Extract the (x, y) coordinate from the center of the cell holding the provided text.  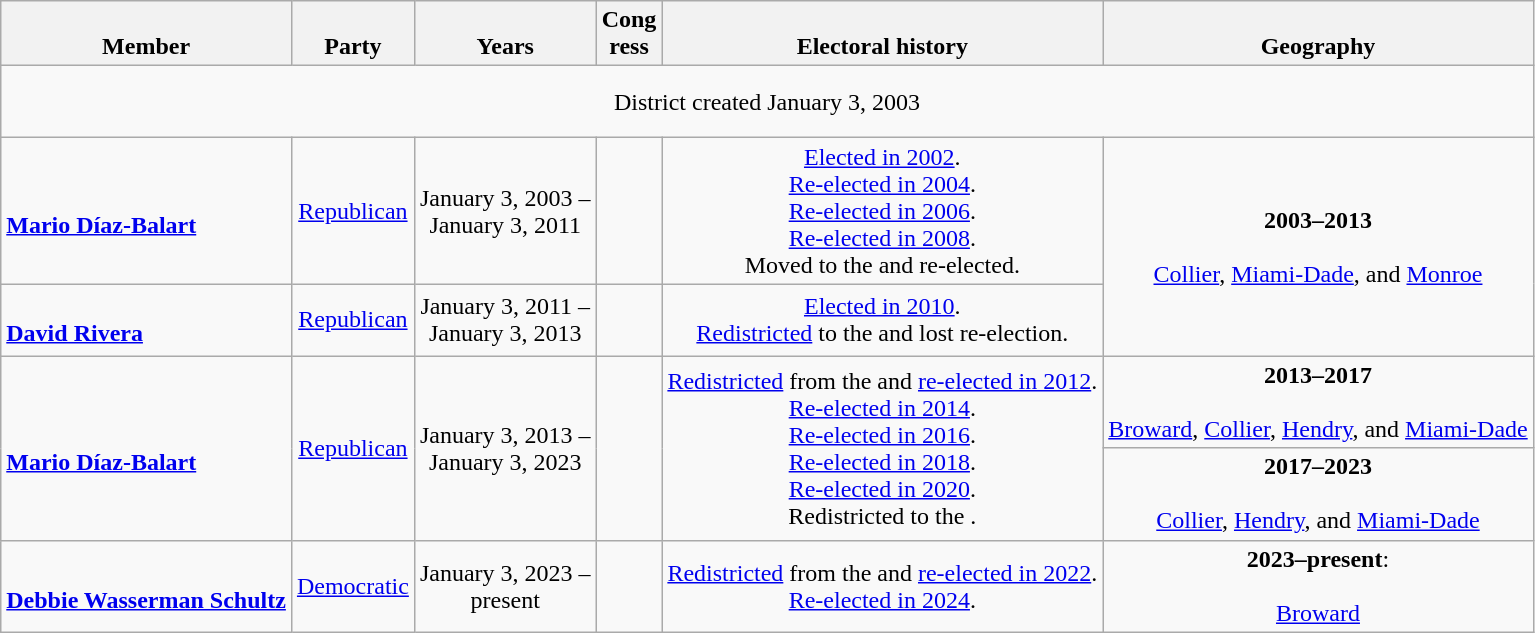
Elected in 2010.Redistricted to the and lost re-election. (882, 320)
2013–2017Broward, Collier, Hendry, and Miami-Dade (1318, 402)
Party (352, 34)
January 3, 2011 –January 3, 2013 (505, 320)
Years (505, 34)
January 3, 2003 –January 3, 2011 (505, 211)
January 3, 2023 –present (505, 586)
Debbie Wasserman Schultz (146, 586)
2003–2013Collier, Miami-Dade, and Monroe (1318, 247)
Electoral history (882, 34)
Geography (1318, 34)
Redistricted from the and re-elected in 2012.Re-elected in 2014.Re-elected in 2016.Re-elected in 2018.Re-elected in 2020.Redistricted to the . (882, 448)
Redistricted from the and re-elected in 2022.Re-elected in 2024. (882, 586)
Elected in 2002.Re-elected in 2004.Re-elected in 2006.Re-elected in 2008.Moved to the and re-elected. (882, 211)
Congress (629, 34)
January 3, 2013 –January 3, 2023 (505, 448)
Democratic (352, 586)
District created January 3, 2003 (767, 102)
David Rivera (146, 320)
2017–2023Collier, Hendry, and Miami-Dade (1318, 494)
2023–present:Broward (1318, 586)
Member (146, 34)
